Locate the cell with the specified text and output its (X, Y) center coordinate. 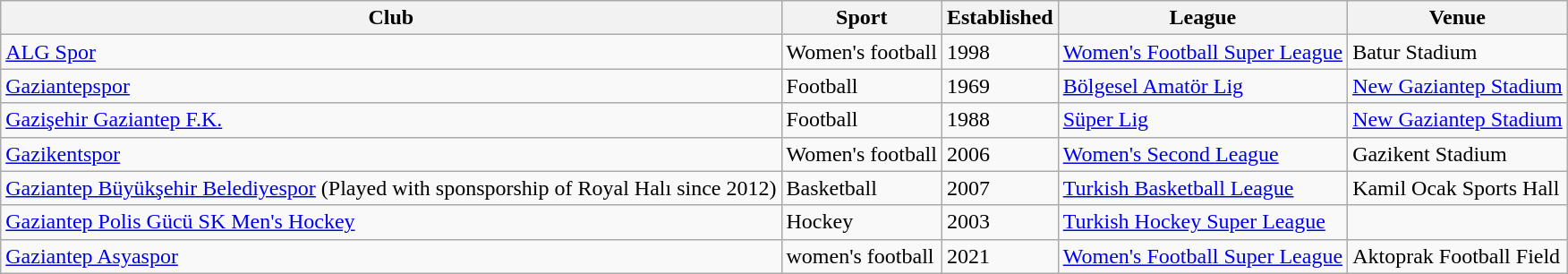
League (1203, 18)
Women's Second League (1203, 154)
2007 (1000, 188)
Turkish Hockey Super League (1203, 222)
Gazikentspor (391, 154)
women's football (861, 256)
Venue (1458, 18)
Established (1000, 18)
2003 (1000, 222)
1998 (1000, 52)
2006 (1000, 154)
Kamil Ocak Sports Hall (1458, 188)
Gaziantep Polis Gücü SK Men's Hockey (391, 222)
Basketball (861, 188)
Süper Lig (1203, 120)
Gaziantepspor (391, 86)
Club (391, 18)
Gazişehir Gaziantep F.K. (391, 120)
Gaziantep Büyükşehir Belediyespor (Played with sponsporship of Royal Halı since 2012) (391, 188)
Aktoprak Football Field (1458, 256)
Turkish Basketball League (1203, 188)
Batur Stadium (1458, 52)
1969 (1000, 86)
ALG Spor (391, 52)
Sport (861, 18)
Gazikent Stadium (1458, 154)
Hockey (861, 222)
Bölgesel Amatör Lig (1203, 86)
2021 (1000, 256)
1988 (1000, 120)
Gaziantep Asyaspor (391, 256)
